Output the [X, Y] coordinate of the center of the cell containing the given text.  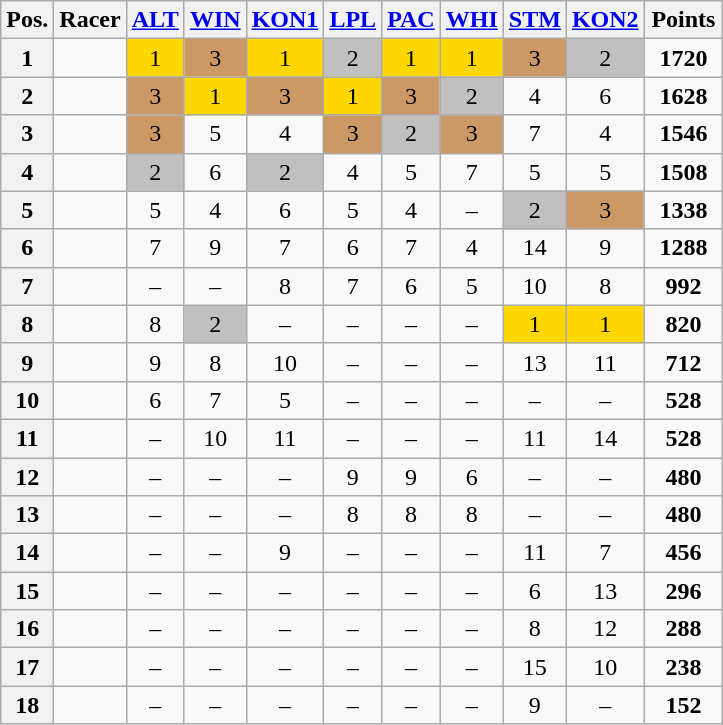
1508 [684, 172]
296 [684, 591]
WIN [215, 20]
16 [28, 629]
1288 [684, 248]
WHI [472, 20]
ALT [155, 20]
Points [684, 20]
820 [684, 324]
LPL [353, 20]
18 [28, 705]
KON1 [285, 20]
238 [684, 667]
Pos. [28, 20]
1338 [684, 210]
STM [534, 20]
1546 [684, 134]
152 [684, 705]
456 [684, 553]
992 [684, 286]
1628 [684, 96]
288 [684, 629]
Racer [90, 20]
1720 [684, 58]
17 [28, 667]
PAC [412, 20]
KON2 [605, 20]
712 [684, 362]
